Scan for the cell matching the given text and deliver its (X, Y) coordinate at center. 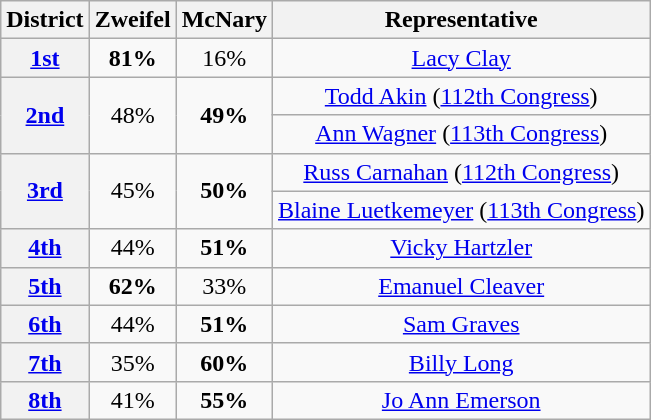
Ann Wagner (113th Congress) (462, 134)
3rd (45, 191)
Russ Carnahan (112th Congress) (462, 172)
16% (224, 58)
50% (224, 191)
Lacy Clay (462, 58)
Emanuel Cleaver (462, 286)
49% (224, 115)
7th (45, 362)
81% (132, 58)
1st (45, 58)
Billy Long (462, 362)
Vicky Hartzler (462, 248)
41% (132, 400)
Todd Akin (112th Congress) (462, 96)
8th (45, 400)
2nd (45, 115)
33% (224, 286)
45% (132, 191)
Jo Ann Emerson (462, 400)
55% (224, 400)
District (45, 20)
62% (132, 286)
6th (45, 324)
60% (224, 362)
Blaine Luetkemeyer (113th Congress) (462, 210)
35% (132, 362)
5th (45, 286)
Sam Graves (462, 324)
4th (45, 248)
McNary (224, 20)
Zweifel (132, 20)
48% (132, 115)
Representative (462, 20)
